Detect which cell encompasses the target text, then output its (X, Y) center coordinate. 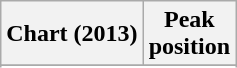
Chart (2013) (72, 34)
Peak position (189, 34)
